Locate the cell with the specified text and output its (X, Y) center coordinate. 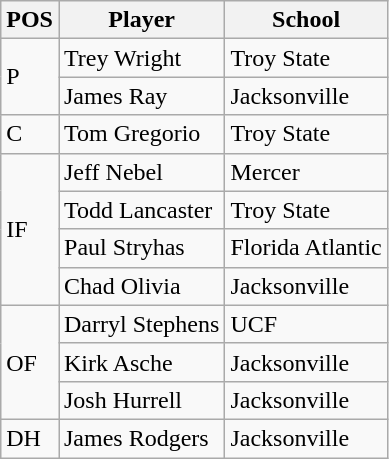
Mercer (306, 172)
Trey Wright (141, 58)
School (306, 20)
Josh Hurrell (141, 400)
IF (30, 229)
Tom Gregorio (141, 134)
POS (30, 20)
UCF (306, 324)
DH (30, 438)
C (30, 134)
OF (30, 362)
P (30, 77)
Florida Atlantic (306, 248)
James Rodgers (141, 438)
Paul Stryhas (141, 248)
Todd Lancaster (141, 210)
Chad Olivia (141, 286)
Darryl Stephens (141, 324)
Player (141, 20)
Jeff Nebel (141, 172)
James Ray (141, 96)
Kirk Asche (141, 362)
